Return [x, y] of the center of cell containing provided text 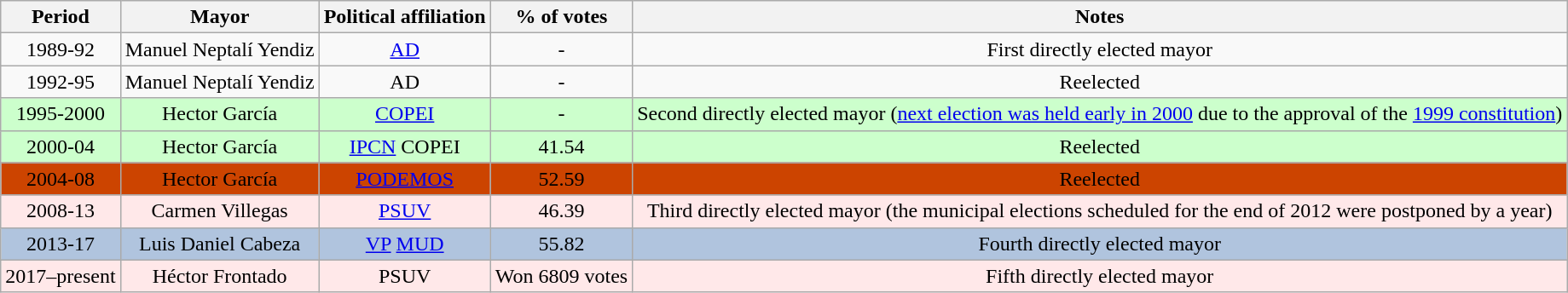
2000-04 [61, 146]
First directly elected mayor [1100, 49]
Notes [1100, 17]
Mayor [220, 17]
1995-2000 [61, 114]
2017–present [61, 276]
% of votes [561, 17]
Won 6809 votes [561, 276]
2004-08 [61, 179]
COPEI [404, 114]
VP MUD [404, 244]
Second directly elected mayor (next election was held early in 2000 due to the approval of the 1999 constitution) [1100, 114]
41.54 [561, 146]
52.59 [561, 179]
Third directly elected mayor (the municipal elections scheduled for the end of 2012 were postponed by a year) [1100, 211]
PODEMOS [404, 179]
Period [61, 17]
IPCN COPEI [404, 146]
Carmen Villegas [220, 211]
Political affiliation [404, 17]
2013-17 [61, 244]
55.82 [561, 244]
1992-95 [61, 82]
1989-92 [61, 49]
Héctor Frontado [220, 276]
Fifth directly elected mayor [1100, 276]
2008-13 [61, 211]
46.39 [561, 211]
Fourth directly elected mayor [1100, 244]
Luis Daniel Cabeza [220, 244]
